Find where the given text appears and provide that cell's center as (x, y) coordinate. 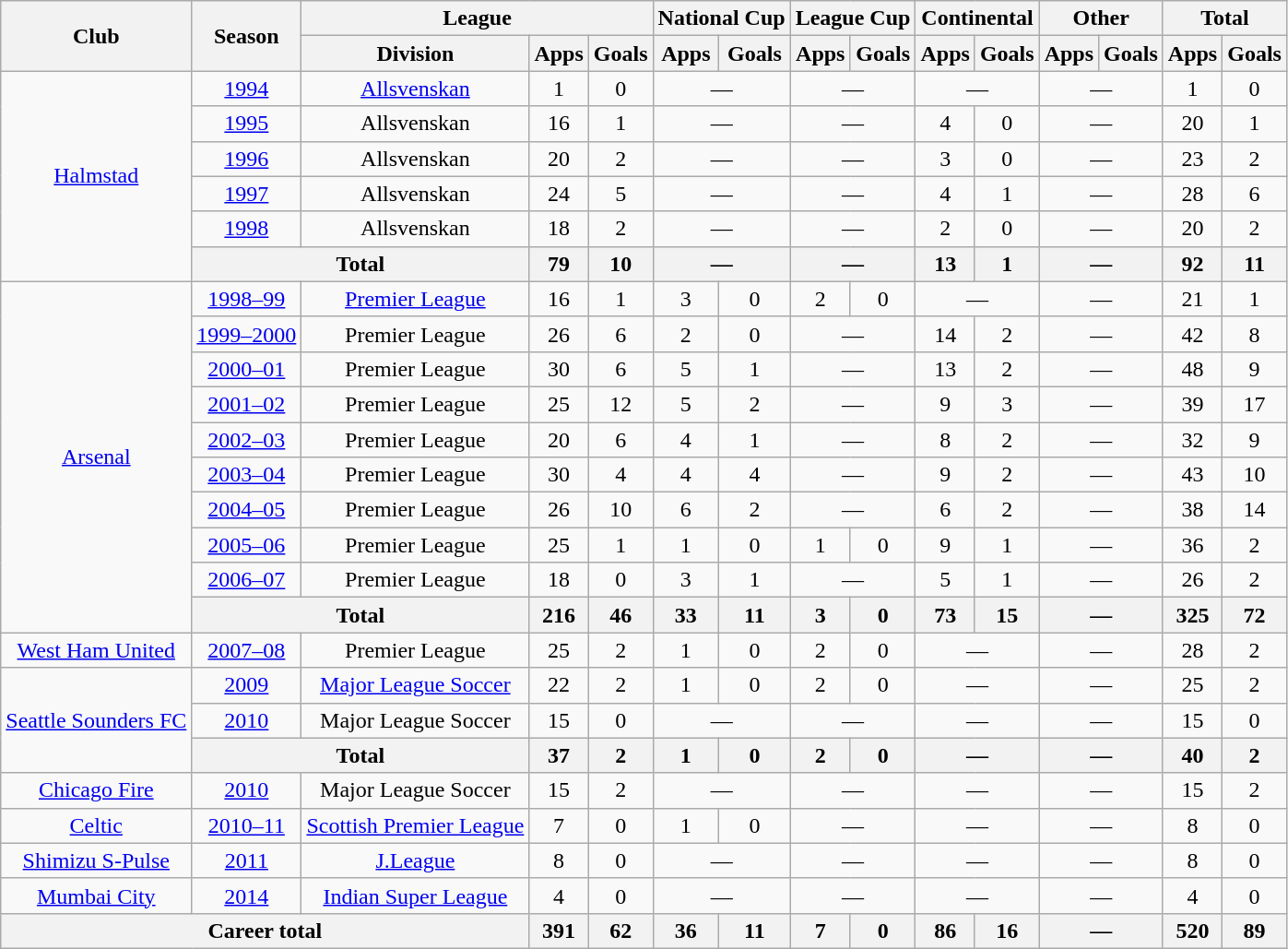
2009 (247, 685)
Club (96, 36)
2005–06 (247, 545)
West Ham United (96, 650)
Season (247, 36)
12 (620, 404)
League Cup (853, 18)
325 (1192, 615)
86 (945, 931)
43 (1192, 475)
2004–05 (247, 510)
24 (559, 194)
73 (945, 615)
92 (1192, 264)
33 (686, 615)
Shimizu S-Pulse (96, 860)
89 (1255, 931)
37 (559, 755)
42 (1192, 334)
21 (1192, 299)
23 (1192, 159)
39 (1192, 404)
National Cup (721, 18)
Arsenal (96, 457)
Indian Super League (415, 896)
1997 (247, 194)
46 (620, 615)
1994 (247, 89)
2006–07 (247, 580)
2000–01 (247, 369)
Halmstad (96, 176)
Other (1101, 18)
Division (415, 53)
38 (1192, 510)
2014 (247, 896)
Career total (266, 931)
2003–04 (247, 475)
72 (1255, 615)
79 (559, 264)
Mumbai City (96, 896)
22 (559, 685)
Continental (977, 18)
2010–11 (247, 825)
520 (1192, 931)
216 (559, 615)
2007–08 (247, 650)
2001–02 (247, 404)
1996 (247, 159)
1998 (247, 229)
1995 (247, 124)
Scottish Premier League (415, 825)
62 (620, 931)
2011 (247, 860)
League (478, 18)
1999–2000 (247, 334)
2002–03 (247, 440)
17 (1255, 404)
40 (1192, 755)
1998–99 (247, 299)
J.League (415, 860)
391 (559, 931)
32 (1192, 440)
48 (1192, 369)
Seattle Sounders FC (96, 720)
Celtic (96, 825)
Chicago Fire (96, 790)
